Locate the cell with the specified text and output its (x, y) center coordinate. 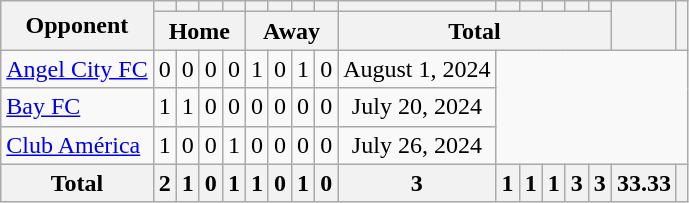
Club América (77, 145)
Bay FC (77, 107)
Angel City FC (77, 69)
July 20, 2024 (417, 107)
Home (199, 31)
Opponent (77, 26)
August 1, 2024 (417, 69)
July 26, 2024 (417, 145)
2 (164, 183)
Away (291, 31)
33.33 (644, 183)
